Identify which cell holds the provided text, then report its (X, Y) central coordinate. 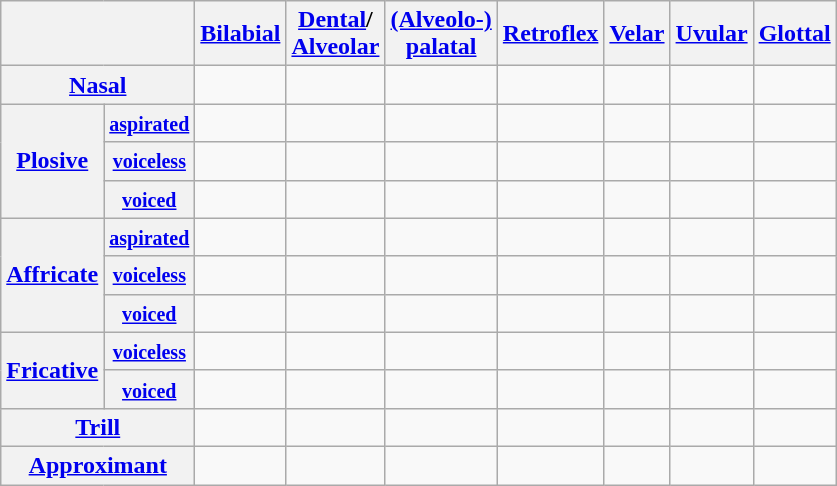
Glottal (794, 34)
Nasal (98, 85)
Trill (98, 427)
Retroflex (550, 34)
Plosive (52, 161)
Uvular (712, 34)
Velar (637, 34)
Dental/Alveolar (336, 34)
Fricative (52, 370)
Affricate (52, 275)
Bilabial (240, 34)
Approximant (98, 465)
(Alveolo-)palatal (441, 34)
